Pinpoint the cell where the given text exists, returning its (X, Y) midpoint coordinate. 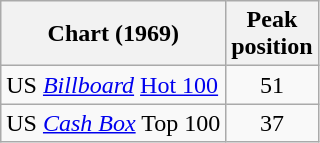
US Cash Box Top 100 (114, 123)
Peakposition (272, 34)
37 (272, 123)
Chart (1969) (114, 34)
51 (272, 85)
US Billboard Hot 100 (114, 85)
